Scan for the cell matching the given text and deliver its (X, Y) coordinate at center. 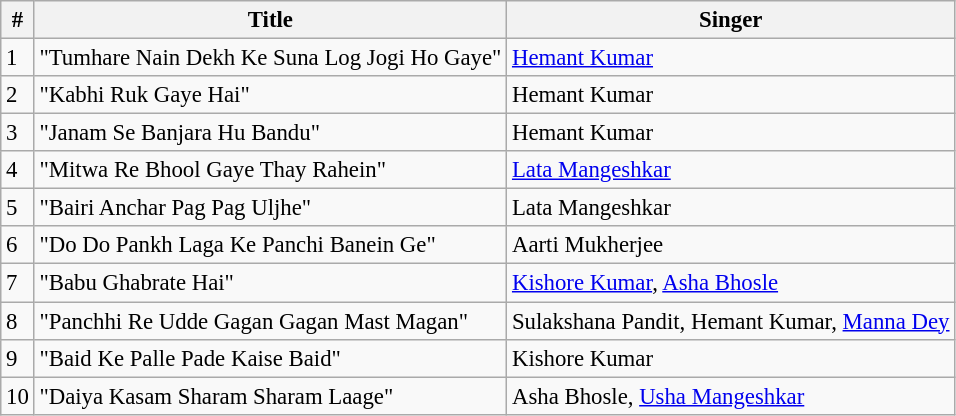
3 (18, 133)
8 (18, 321)
"Daiya Kasam Sharam Sharam Laage" (270, 396)
5 (18, 208)
Kishore Kumar (731, 358)
1 (18, 58)
Sulakshana Pandit, Hemant Kumar, Manna Dey (731, 321)
Kishore Kumar, Asha Bhosle (731, 283)
"Do Do Pankh Laga Ke Panchi Banein Ge" (270, 245)
Title (270, 20)
Aarti Mukherjee (731, 245)
4 (18, 170)
Asha Bhosle, Usha Mangeshkar (731, 396)
"Babu Ghabrate Hai" (270, 283)
"Mitwa Re Bhool Gaye Thay Rahein" (270, 170)
9 (18, 358)
Singer (731, 20)
"Kabhi Ruk Gaye Hai" (270, 95)
"Bairi Anchar Pag Pag Uljhe" (270, 208)
2 (18, 95)
"Janam Se Banjara Hu Bandu" (270, 133)
# (18, 20)
"Panchhi Re Udde Gagan Gagan Mast Magan" (270, 321)
"Baid Ke Palle Pade Kaise Baid" (270, 358)
10 (18, 396)
6 (18, 245)
7 (18, 283)
"Tumhare Nain Dekh Ke Suna Log Jogi Ho Gaye" (270, 58)
